Pinpoint the cell where the given text exists, returning its (x, y) midpoint coordinate. 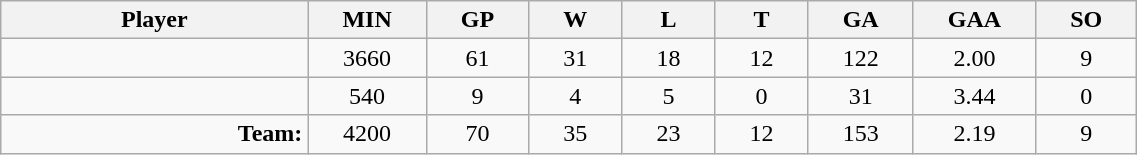
T (762, 20)
GA (860, 20)
GP (477, 20)
23 (668, 134)
GAA (974, 20)
122 (860, 58)
SO (1086, 20)
2.00 (974, 58)
70 (477, 134)
4200 (367, 134)
L (668, 20)
540 (367, 96)
3660 (367, 58)
MIN (367, 20)
Team: (154, 134)
Player (154, 20)
3.44 (974, 96)
18 (668, 58)
153 (860, 134)
W (576, 20)
2.19 (974, 134)
35 (576, 134)
4 (576, 96)
5 (668, 96)
61 (477, 58)
